Detect which cell encompasses the target text, then output its (x, y) center coordinate. 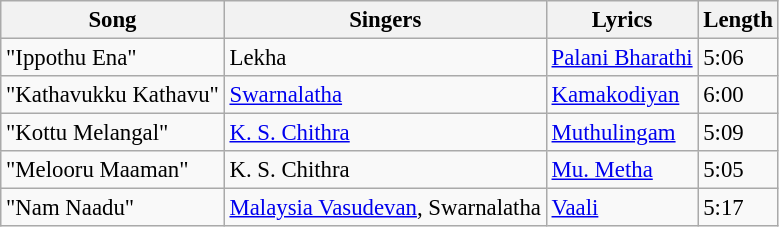
Muthulingam (622, 133)
Vaali (622, 208)
"Nam Naadu" (112, 208)
5:17 (738, 208)
"Kathavukku Kathavu" (112, 95)
Length (738, 20)
Kamakodiyan (622, 95)
5:06 (738, 58)
Lyrics (622, 20)
Singers (385, 20)
Song (112, 20)
Mu. Metha (622, 170)
Lekha (385, 58)
Malaysia Vasudevan, Swarnalatha (385, 208)
Palani Bharathi (622, 58)
"Ippothu Ena" (112, 58)
"Melooru Maaman" (112, 170)
5:09 (738, 133)
"Kottu Melangal" (112, 133)
6:00 (738, 95)
5:05 (738, 170)
Swarnalatha (385, 95)
